Extract the [x, y] coordinate from the center of the cell holding the provided text.  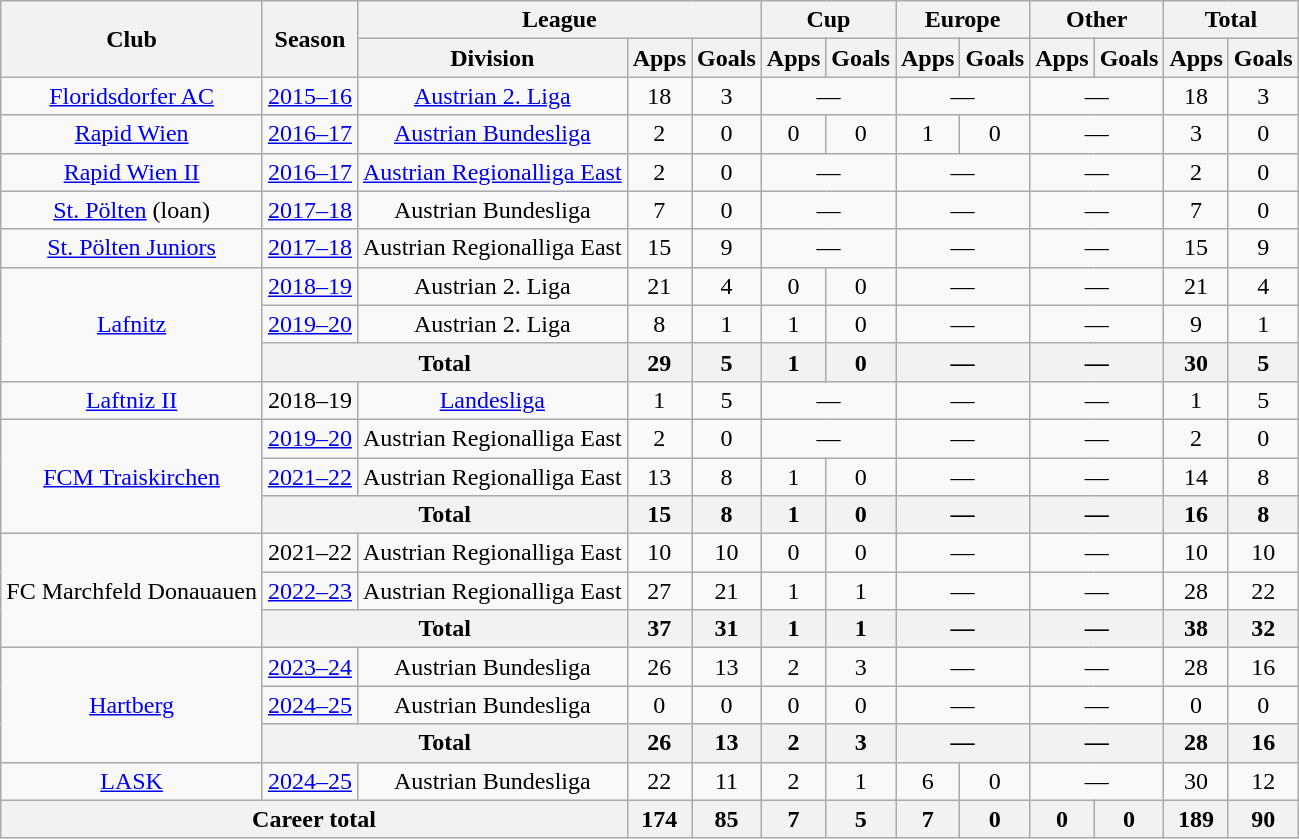
90 [1263, 819]
174 [659, 819]
St. Pölten (loan) [132, 210]
FCM Traiskirchen [132, 476]
2022–23 [310, 591]
Career total [314, 819]
Hartberg [132, 705]
Club [132, 39]
32 [1263, 629]
27 [659, 591]
11 [727, 781]
189 [1196, 819]
2015–16 [310, 96]
2023–24 [310, 667]
Rapid Wien II [132, 172]
Season [310, 39]
Europe [963, 20]
St. Pölten Juniors [132, 248]
29 [659, 362]
Rapid Wien [132, 134]
Cup [828, 20]
Laftniz II [132, 400]
14 [1196, 477]
85 [727, 819]
League [559, 20]
LASK [132, 781]
38 [1196, 629]
12 [1263, 781]
Landesliga [492, 400]
31 [727, 629]
Floridsdorfer AC [132, 96]
37 [659, 629]
Lafnitz [132, 324]
6 [928, 781]
Other [1097, 20]
Division [492, 58]
FC Marchfeld Donauauen [132, 591]
